Pinpoint the cell where the given text exists, returning its [X, Y] midpoint coordinate. 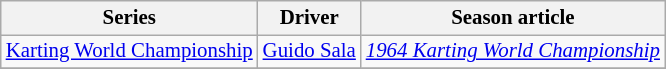
Karting World Championship [130, 51]
Series [130, 18]
Season article [513, 18]
1964 Karting World Championship [513, 51]
Driver [310, 18]
Guido Sala [310, 51]
